Pinpoint the cell where the given text exists, returning its (X, Y) midpoint coordinate. 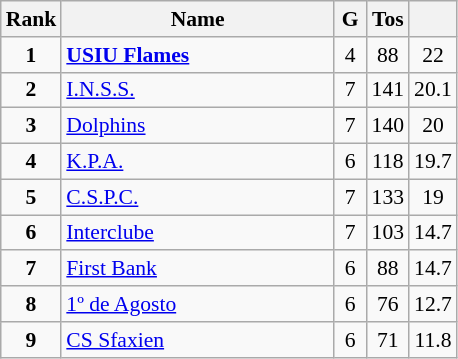
19 (433, 197)
CS Sfaxien (198, 340)
G (350, 19)
133 (388, 197)
12.7 (433, 304)
76 (388, 304)
Tos (388, 19)
9 (32, 340)
First Bank (198, 269)
Interclube (198, 233)
19.7 (433, 162)
118 (388, 162)
5 (32, 197)
8 (32, 304)
C.S.P.C. (198, 197)
22 (433, 55)
1º de Agosto (198, 304)
2 (32, 90)
140 (388, 126)
11.8 (433, 340)
103 (388, 233)
Rank (32, 19)
141 (388, 90)
USIU Flames (198, 55)
20.1 (433, 90)
20 (433, 126)
K.P.A. (198, 162)
3 (32, 126)
Dolphins (198, 126)
71 (388, 340)
1 (32, 55)
Name (198, 19)
I.N.S.S. (198, 90)
